Provide the (x, y) coordinate of the cell's center where the given text is located.  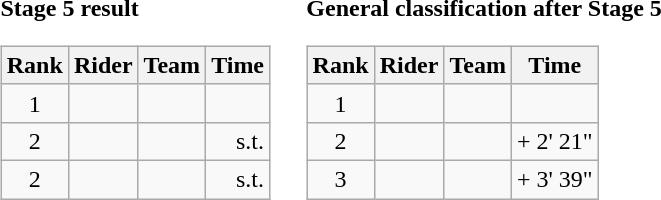
+ 3' 39" (554, 179)
3 (340, 179)
+ 2' 21" (554, 141)
